Return (X, Y) of the center of cell containing provided text 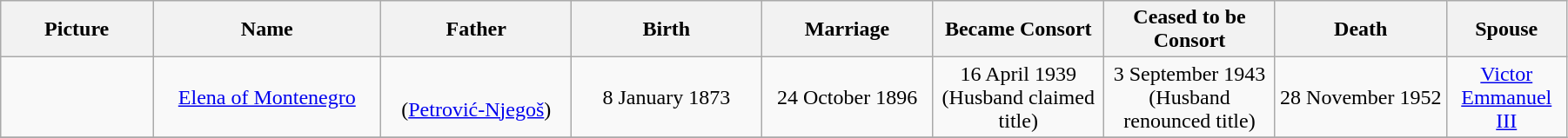
Elena of Montenegro (267, 97)
(Petrović-Njegoš) (477, 97)
Birth (667, 30)
16 April 1939(Husband claimed title) (1018, 97)
Ceased to be Consort (1190, 30)
Marriage (848, 30)
8 January 1873 (667, 97)
24 October 1896 (848, 97)
Death (1361, 30)
Spouse (1506, 30)
Name (267, 30)
3 September 1943(Husband renounced title) (1190, 97)
Victor Emmanuel III (1506, 97)
28 November 1952 (1361, 97)
Father (477, 30)
Picture (77, 30)
Became Consort (1018, 30)
